Determine the [x, y] coordinate at the center of the cell enclosing the given text.  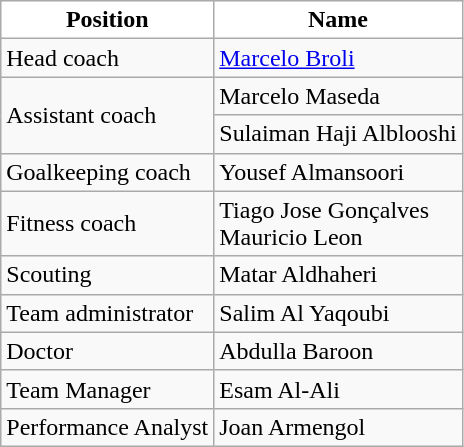
Marcelo Broli [338, 58]
Marcelo Maseda [338, 96]
Team administrator [108, 313]
Performance Analyst [108, 427]
Team Manager [108, 389]
Abdulla Baroon [338, 351]
Yousef Almansoori [338, 172]
Goalkeeping coach [108, 172]
Position [108, 20]
Matar Aldhaheri [338, 275]
Head coach [108, 58]
Sulaiman Haji Alblooshi [338, 134]
Scouting [108, 275]
Fitness coach [108, 224]
Joan Armengol [338, 427]
Assistant coach [108, 115]
Name [338, 20]
Doctor [108, 351]
Tiago Jose Gonçalves Mauricio Leon [338, 224]
Esam Al-Ali [338, 389]
Salim Al Yaqoubi [338, 313]
